Find where the given text appears and provide that cell's center as (X, Y) coordinate. 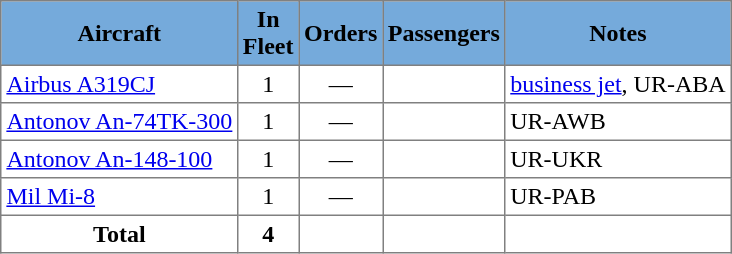
Antonov An-148-100 (119, 159)
Passengers (444, 33)
Antonov An-74TK-300 (119, 122)
Notes (618, 33)
business jet, UR-ABA (618, 84)
Aircraft (119, 33)
Airbus A319CJ (119, 84)
Total (119, 234)
UR-AWB (618, 122)
Orders (341, 33)
4 (268, 234)
UR-PAB (618, 197)
Mil Mi-8 (119, 197)
InFleet (268, 33)
UR-UKR (618, 159)
